Search for the cell housing the specified text and yield its (x, y) center coordinate. 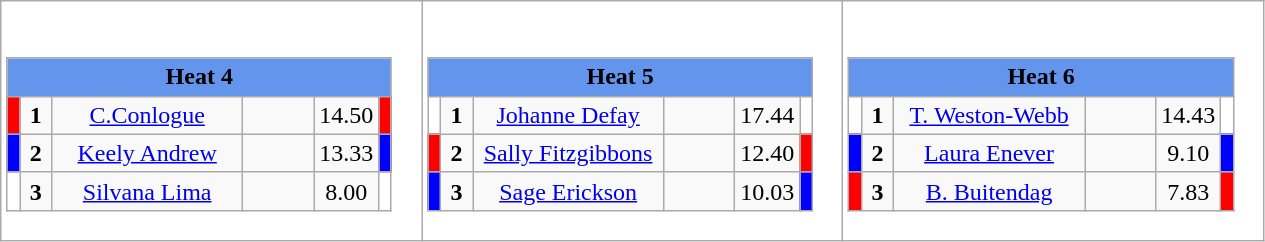
13.33 (346, 153)
12.40 (768, 153)
10.03 (768, 191)
C.Conlogue (148, 115)
Heat 6 (1041, 77)
Heat 6 1 T. Weston-Webb 14.43 2 Laura Enever 9.10 3 B. Buitendag 7.83 (1054, 121)
8.00 (346, 191)
9.10 (1188, 153)
17.44 (768, 115)
Heat 4 (199, 77)
Sally Fitzgibbons (568, 153)
7.83 (1188, 191)
T. Weston-Webb (990, 115)
14.50 (346, 115)
Silvana Lima (148, 191)
Heat 5 (620, 77)
Laura Enever (990, 153)
B. Buitendag (990, 191)
Heat 4 1 C.Conlogue 14.50 2 Keely Andrew 13.33 3 Silvana Lima 8.00 (212, 121)
Keely Andrew (148, 153)
Heat 5 1 Johanne Defay 17.44 2 Sally Fitzgibbons 12.40 3 Sage Erickson 10.03 (632, 121)
Sage Erickson (568, 191)
14.43 (1188, 115)
Johanne Defay (568, 115)
